Identify which cell holds the provided text, then report its [X, Y] central coordinate. 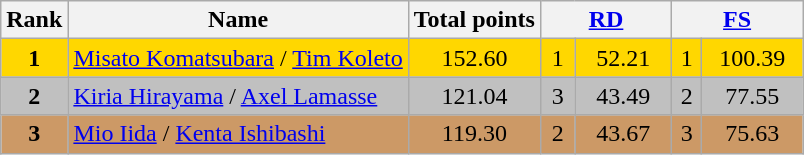
119.30 [474, 134]
121.04 [474, 96]
75.63 [752, 134]
77.55 [752, 96]
RD [606, 20]
Rank [34, 20]
Name [238, 20]
Kiria Hirayama / Axel Lamasse [238, 96]
152.60 [474, 58]
52.21 [624, 58]
Misato Komatsubara / Tim Koleto [238, 58]
Mio Iida / Kenta Ishibashi [238, 134]
Total points [474, 20]
43.49 [624, 96]
FS [738, 20]
100.39 [752, 58]
43.67 [624, 134]
